Determine the [x, y] coordinate at the center of the cell enclosing the given text.  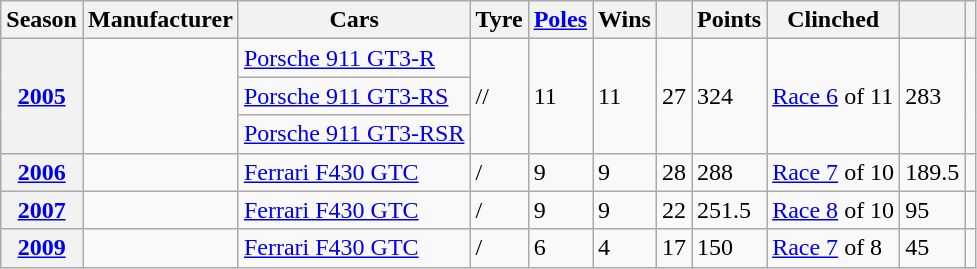
4 [624, 248]
45 [932, 248]
Porsche 911 GT3-RS [354, 96]
Cars [354, 20]
2009 [42, 248]
2007 [42, 210]
6 [560, 248]
189.5 [932, 172]
Porsche 911 GT3-RSR [354, 134]
Tyre [499, 20]
Race 7 of 8 [834, 248]
28 [674, 172]
Race 6 of 11 [834, 96]
283 [932, 96]
Race 7 of 10 [834, 172]
95 [932, 210]
150 [730, 248]
Poles [560, 20]
324 [730, 96]
2006 [42, 172]
22 [674, 210]
Wins [624, 20]
Points [730, 20]
Race 8 of 10 [834, 210]
Manufacturer [160, 20]
// [499, 96]
27 [674, 96]
Season [42, 20]
17 [674, 248]
Porsche 911 GT3-R [354, 58]
2005 [42, 96]
288 [730, 172]
Clinched [834, 20]
251.5 [730, 210]
